Determine the [x, y] coordinate at the center of the cell enclosing the given text.  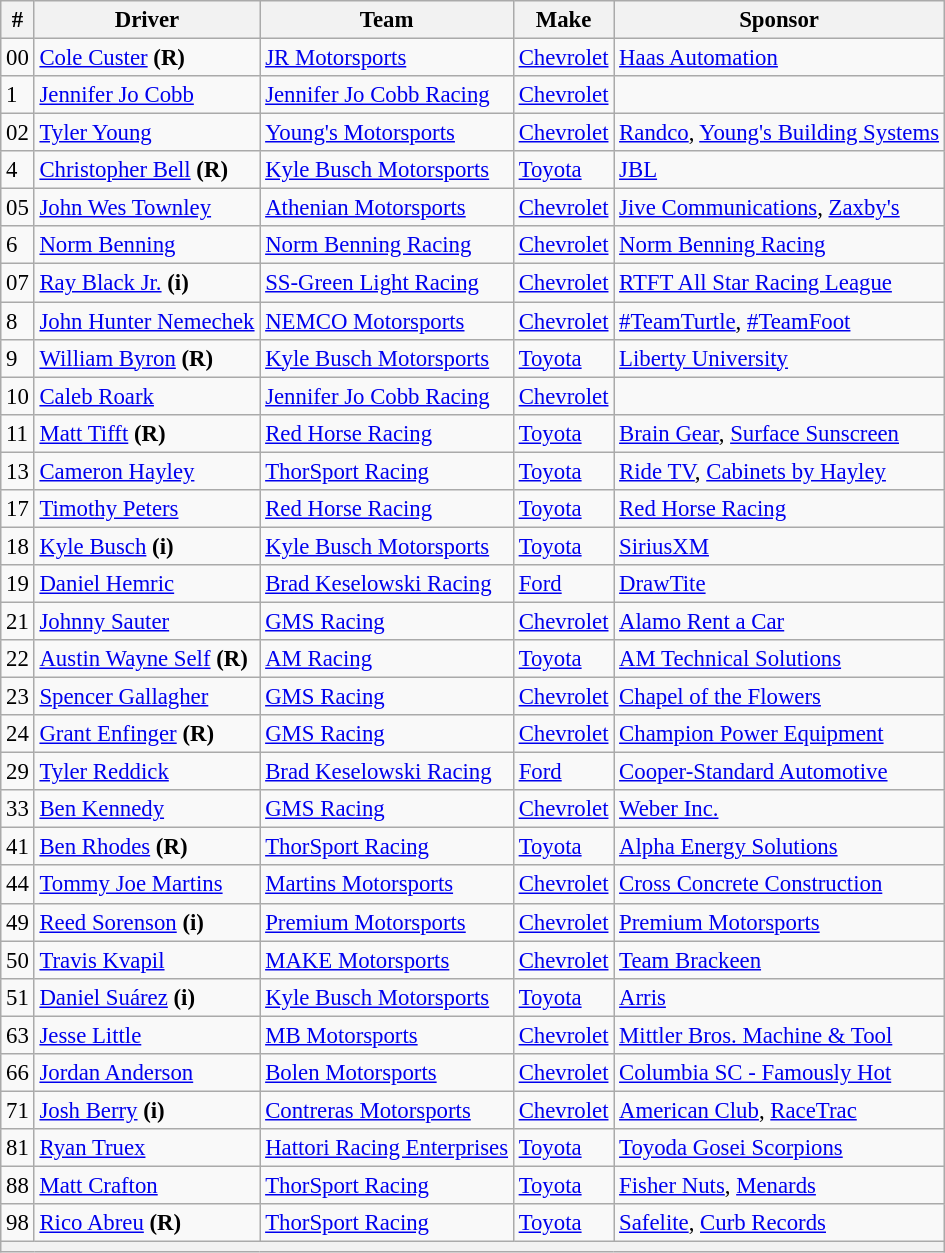
Alamo Rent a Car [780, 621]
Cameron Hayley [147, 471]
33 [18, 809]
Safelite, Curb Records [780, 1223]
Daniel Hemric [147, 584]
Alpha Energy Solutions [780, 847]
Columbia SC - Famously Hot [780, 1073]
19 [18, 584]
71 [18, 1110]
Jennifer Jo Cobb [147, 95]
07 [18, 283]
Team [387, 20]
Martins Motorsports [387, 885]
13 [18, 471]
Weber Inc. [780, 809]
Ben Kennedy [147, 809]
Norm Benning [147, 245]
24 [18, 734]
17 [18, 509]
50 [18, 960]
AM Technical Solutions [780, 659]
Hattori Racing Enterprises [387, 1148]
Ride TV, Cabinets by Hayley [780, 471]
49 [18, 922]
11 [18, 433]
1 [18, 95]
10 [18, 396]
Liberty University [780, 358]
21 [18, 621]
18 [18, 546]
Kyle Busch (i) [147, 546]
66 [18, 1073]
Champion Power Equipment [780, 734]
Ray Black Jr. (i) [147, 283]
AM Racing [387, 659]
DrawTite [780, 584]
SiriusXM [780, 546]
John Hunter Nemechek [147, 321]
Cross Concrete Construction [780, 885]
Ryan Truex [147, 1148]
Matt Crafton [147, 1185]
Haas Automation [780, 58]
Driver [147, 20]
Reed Sorenson (i) [147, 922]
Arris [780, 997]
Jive Communications, Zaxby's [780, 208]
23 [18, 697]
88 [18, 1185]
Tyler Reddick [147, 772]
44 [18, 885]
81 [18, 1148]
Tommy Joe Martins [147, 885]
Daniel Suárez (i) [147, 997]
22 [18, 659]
Randco, Young's Building Systems [780, 133]
41 [18, 847]
05 [18, 208]
Make [563, 20]
American Club, RaceTrac [780, 1110]
Travis Kvapil [147, 960]
29 [18, 772]
6 [18, 245]
51 [18, 997]
Cole Custer (R) [147, 58]
Cooper-Standard Automotive [780, 772]
JR Motorsports [387, 58]
MAKE Motorsports [387, 960]
Mittler Bros. Machine & Tool [780, 1035]
Grant Enfinger (R) [147, 734]
# [18, 20]
00 [18, 58]
Rico Abreu (R) [147, 1223]
Fisher Nuts, Menards [780, 1185]
John Wes Townley [147, 208]
Brain Gear, Surface Sunscreen [780, 433]
Team Brackeen [780, 960]
Josh Berry (i) [147, 1110]
98 [18, 1223]
Johnny Sauter [147, 621]
Matt Tifft (R) [147, 433]
Timothy Peters [147, 509]
Christopher Bell (R) [147, 170]
JBL [780, 170]
Sponsor [780, 20]
Ben Rhodes (R) [147, 847]
02 [18, 133]
Toyoda Gosei Scorpions [780, 1148]
Tyler Young [147, 133]
Jesse Little [147, 1035]
Contreras Motorsports [387, 1110]
Bolen Motorsports [387, 1073]
William Byron (R) [147, 358]
MB Motorsports [387, 1035]
Austin Wayne Self (R) [147, 659]
Chapel of the Flowers [780, 697]
SS-Green Light Racing [387, 283]
NEMCO Motorsports [387, 321]
63 [18, 1035]
Caleb Roark [147, 396]
9 [18, 358]
Spencer Gallagher [147, 697]
#TeamTurtle, #TeamFoot [780, 321]
8 [18, 321]
Athenian Motorsports [387, 208]
4 [18, 170]
Jordan Anderson [147, 1073]
Young's Motorsports [387, 133]
RTFT All Star Racing League [780, 283]
